For the text-containing cell, return its midpoint in (X, Y) coordinate format. 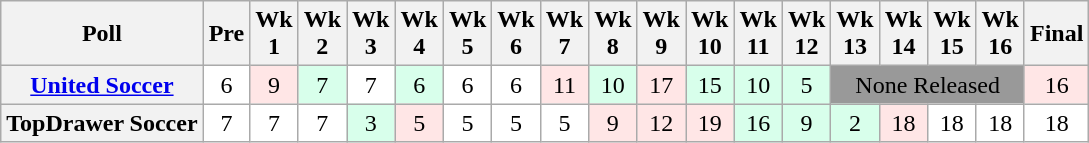
2 (855, 123)
Wk12 (806, 34)
Wk3 (371, 34)
Final (1056, 34)
17 (661, 85)
United Soccer (102, 85)
Wk15 (952, 34)
Wk14 (903, 34)
Wk13 (855, 34)
TopDrawer Soccer (102, 123)
Wk10 (710, 34)
Poll (102, 34)
11 (564, 85)
Wk9 (661, 34)
Wk1 (274, 34)
Pre (226, 34)
12 (661, 123)
None Released (928, 85)
Wk11 (758, 34)
Wk16 (1000, 34)
Wk2 (322, 34)
Wk6 (516, 34)
Wk5 (467, 34)
15 (710, 85)
19 (710, 123)
Wk8 (613, 34)
3 (371, 123)
Wk4 (419, 34)
Wk7 (564, 34)
